Find where the given text appears and provide that cell's center as (X, Y) coordinate. 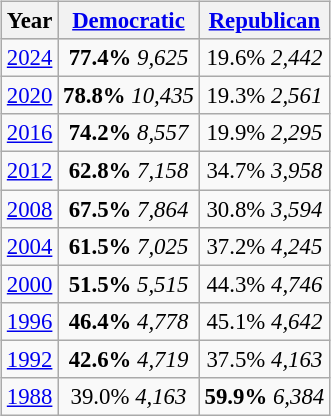
34.7% 3,958 (264, 171)
19.9% 2,295 (264, 133)
46.4% 4,778 (129, 321)
1996 (30, 321)
42.6% 4,719 (129, 359)
37.5% 4,163 (264, 359)
59.9% 6,384 (264, 396)
Year (30, 21)
78.8% 10,435 (129, 96)
19.3% 2,561 (264, 96)
Democratic (129, 21)
2000 (30, 284)
30.8% 3,594 (264, 209)
45.1% 4,642 (264, 321)
1988 (30, 396)
67.5% 7,864 (129, 209)
61.5% 7,025 (129, 246)
1992 (30, 359)
2004 (30, 246)
2016 (30, 133)
2024 (30, 58)
74.2% 8,557 (129, 133)
Republican (264, 21)
39.0% 4,163 (129, 396)
2020 (30, 96)
2008 (30, 209)
2012 (30, 171)
44.3% 4,746 (264, 284)
77.4% 9,625 (129, 58)
19.6% 2,442 (264, 58)
51.5% 5,515 (129, 284)
37.2% 4,245 (264, 246)
62.8% 7,158 (129, 171)
